Capture the cell that displays the provided text and extract its [X, Y] central coordinate. 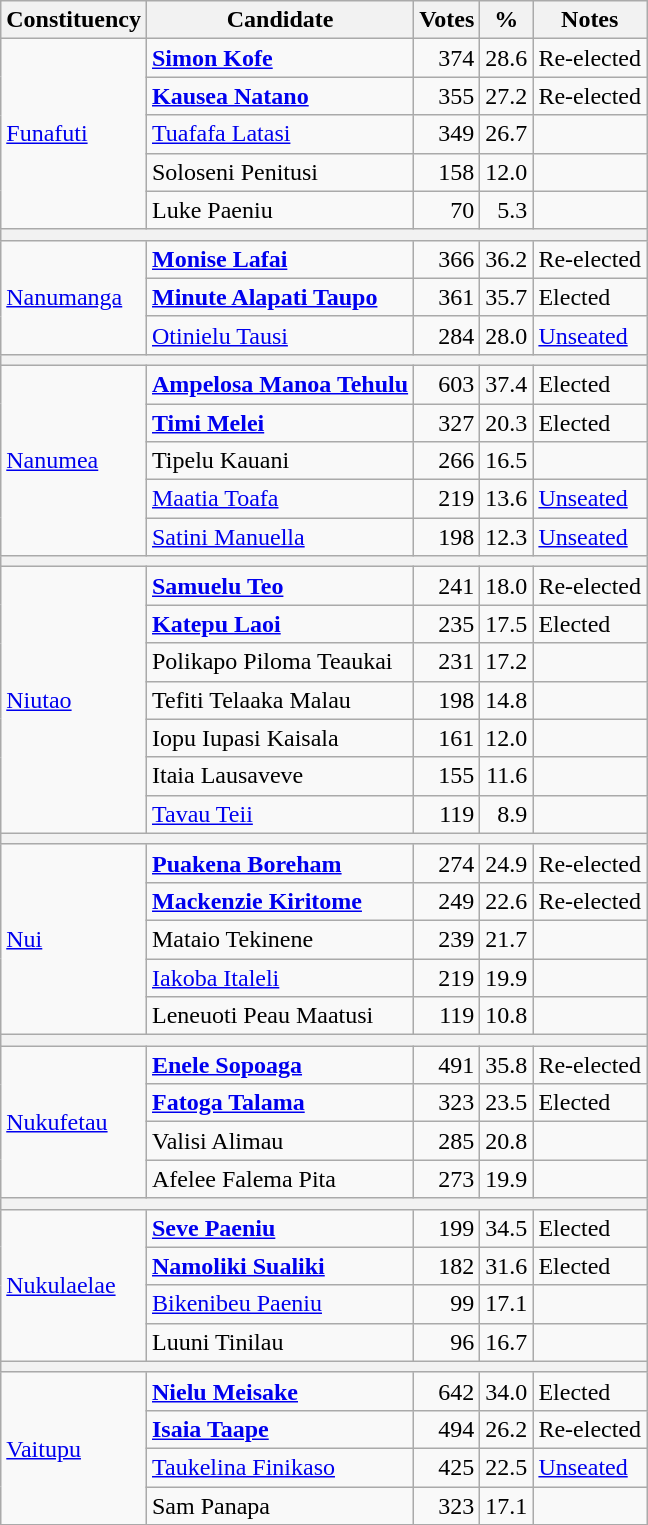
Luuni Tinilau [280, 1342]
16.5 [506, 461]
Enele Sopoaga [280, 1065]
Satini Manuella [280, 537]
231 [447, 662]
Samuelu Teo [280, 586]
273 [447, 1179]
327 [447, 423]
Funafuti [74, 134]
Constituency [74, 20]
Soloseni Penitusi [280, 172]
27.2 [506, 96]
Nanumanga [74, 297]
12.3 [506, 537]
249 [447, 901]
35.7 [506, 297]
Vaitupu [74, 1448]
266 [447, 461]
28.0 [506, 335]
34.5 [506, 1228]
17.5 [506, 624]
37.4 [506, 384]
355 [447, 96]
199 [447, 1228]
14.8 [506, 700]
158 [447, 172]
18.0 [506, 586]
17.2 [506, 662]
284 [447, 335]
96 [447, 1342]
Nanumea [74, 460]
13.6 [506, 499]
Leneuoti Peau Maatusi [280, 1016]
16.7 [506, 1342]
Maatia Toafa [280, 499]
Tefiti Telaaka Malau [280, 700]
Nukufetau [74, 1122]
26.2 [506, 1429]
Iakoba Italeli [280, 977]
349 [447, 134]
Isaia Taape [280, 1429]
Itaia Lausaveve [280, 776]
35.8 [506, 1065]
21.7 [506, 939]
Votes [447, 20]
235 [447, 624]
Mackenzie Kiritome [280, 901]
Nui [74, 939]
20.8 [506, 1141]
Katepu Laoi [280, 624]
Ampelosa Manoa Tehulu [280, 384]
22.5 [506, 1467]
Luke Paeniu [280, 210]
Namoliki Sualiki [280, 1266]
34.0 [506, 1391]
Seve Paeniu [280, 1228]
20.3 [506, 423]
% [506, 20]
99 [447, 1304]
155 [447, 776]
Tuafafa Latasi [280, 134]
Kausea Natano [280, 96]
241 [447, 586]
Valisi Alimau [280, 1141]
Fatoga Talama [280, 1103]
Niutao [74, 700]
Notes [590, 20]
Monise Lafai [280, 259]
Timi Melei [280, 423]
361 [447, 297]
Tipelu Kauani [280, 461]
425 [447, 1467]
Taukelina Finikaso [280, 1467]
5.3 [506, 210]
182 [447, 1266]
274 [447, 863]
Minute Alapati Taupo [280, 297]
642 [447, 1391]
603 [447, 384]
8.9 [506, 814]
28.6 [506, 58]
Simon Kofe [280, 58]
Afelee Falema Pita [280, 1179]
494 [447, 1429]
11.6 [506, 776]
Nukulaelae [74, 1285]
26.7 [506, 134]
31.6 [506, 1266]
Bikenibeu Paeniu [280, 1304]
Mataio Tekinene [280, 939]
10.8 [506, 1016]
23.5 [506, 1103]
Sam Panapa [280, 1505]
36.2 [506, 259]
366 [447, 259]
22.6 [506, 901]
491 [447, 1065]
239 [447, 939]
Tavau Teii [280, 814]
Puakena Boreham [280, 863]
374 [447, 58]
Iopu Iupasi Kaisala [280, 738]
Nielu Meisake [280, 1391]
161 [447, 738]
285 [447, 1141]
Polikapo Piloma Teaukai [280, 662]
24.9 [506, 863]
70 [447, 210]
Otinielu Tausi [280, 335]
Candidate [280, 20]
